Determine the (x, y) coordinate at the center of the cell enclosing the given text.  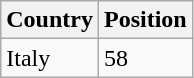
Country (50, 20)
58 (145, 58)
Position (145, 20)
Italy (50, 58)
